Capture the cell that displays the provided text and extract its [x, y] central coordinate. 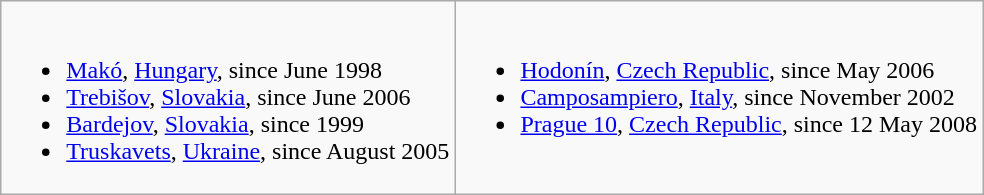
Makó, Hungary, since June 1998 Trebišov, Slovakia, since June 2006 Bardejov, Slovakia, since 1999 Truskavets, Ukraine, since August 2005 [228, 98]
Hodonín, Czech Republic, since May 2006 Camposampiero, Italy, since November 2002 Prague 10, Czech Republic, since 12 May 2008 [719, 98]
